Provide the (x, y) coordinate of the cell's center where the given text is located.  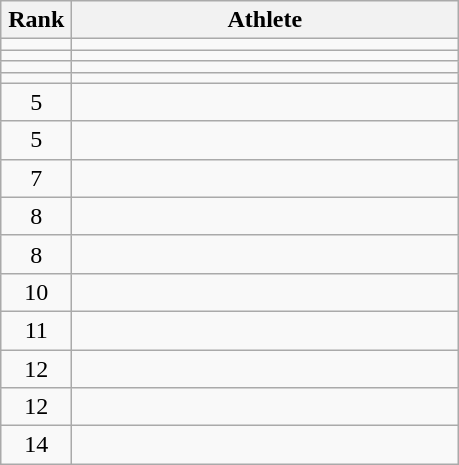
Athlete (265, 20)
10 (36, 292)
11 (36, 330)
Rank (36, 20)
7 (36, 178)
14 (36, 445)
